Extract the [X, Y] coordinate from the center of the cell holding the provided text.  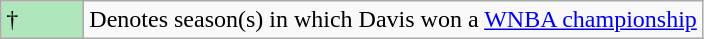
Denotes season(s) in which Davis won a WNBA championship [394, 20]
† [42, 20]
